Extract the [x, y] coordinate from the center of the cell holding the provided text.  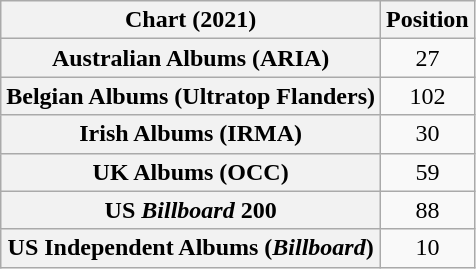
10 [428, 248]
Irish Albums (IRMA) [191, 134]
30 [428, 134]
88 [428, 210]
Australian Albums (ARIA) [191, 58]
UK Albums (OCC) [191, 172]
Position [428, 20]
US Independent Albums (Billboard) [191, 248]
27 [428, 58]
Chart (2021) [191, 20]
102 [428, 96]
US Billboard 200 [191, 210]
59 [428, 172]
Belgian Albums (Ultratop Flanders) [191, 96]
